From the cell containing the given text, extract its center point as [x, y] coordinate. 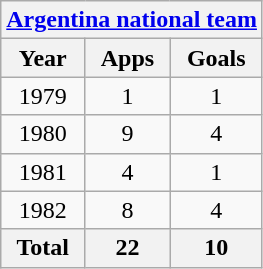
1979 [43, 96]
8 [128, 210]
Goals [216, 58]
1982 [43, 210]
22 [128, 248]
Total [43, 248]
Year [43, 58]
10 [216, 248]
9 [128, 134]
Argentina national team [132, 20]
1981 [43, 172]
Apps [128, 58]
1980 [43, 134]
